From the cell containing the given text, extract its center point as [X, Y] coordinate. 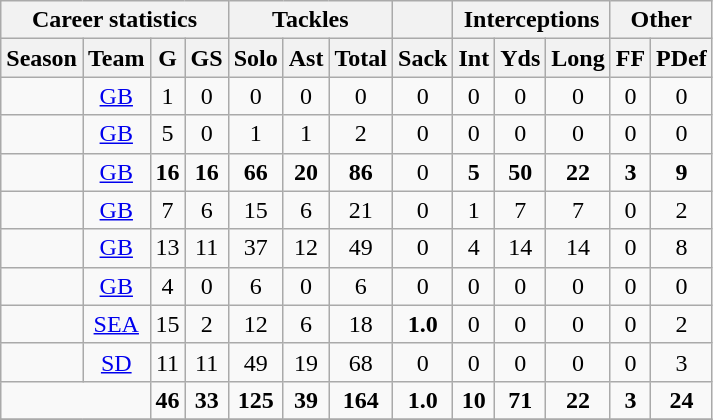
24 [682, 400]
33 [206, 400]
8 [682, 248]
10 [474, 400]
46 [168, 400]
Total [361, 58]
SEA [116, 324]
Tackles [310, 20]
SD [116, 362]
86 [361, 172]
50 [520, 172]
20 [306, 172]
FF [630, 58]
Sack [423, 58]
125 [256, 400]
9 [682, 172]
Int [474, 58]
Other [661, 20]
G [168, 58]
71 [520, 400]
Yds [520, 58]
68 [361, 362]
39 [306, 400]
Interceptions [532, 20]
GS [206, 58]
Ast [306, 58]
13 [168, 248]
19 [306, 362]
Team [116, 58]
Solo [256, 58]
21 [361, 210]
Season [42, 58]
PDef [682, 58]
Career statistics [114, 20]
Long [578, 58]
66 [256, 172]
164 [361, 400]
18 [361, 324]
37 [256, 248]
